Find where the given text appears and provide that cell's center as (x, y) coordinate. 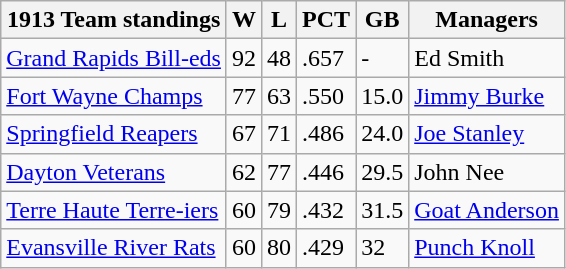
79 (280, 210)
Springfield Reapers (114, 134)
Goat Anderson (487, 210)
24.0 (382, 134)
John Nee (487, 172)
.657 (326, 58)
29.5 (382, 172)
.486 (326, 134)
Grand Rapids Bill-eds (114, 58)
1913 Team standings (114, 20)
Fort Wayne Champs (114, 96)
15.0 (382, 96)
PCT (326, 20)
80 (280, 248)
- (382, 58)
Managers (487, 20)
48 (280, 58)
92 (244, 58)
Punch Knoll (487, 248)
Joe Stanley (487, 134)
Terre Haute Terre-iers (114, 210)
.429 (326, 248)
Ed Smith (487, 58)
W (244, 20)
67 (244, 134)
63 (280, 96)
.446 (326, 172)
.432 (326, 210)
62 (244, 172)
Dayton Veterans (114, 172)
L (280, 20)
Jimmy Burke (487, 96)
31.5 (382, 210)
Evansville River Rats (114, 248)
.550 (326, 96)
32 (382, 248)
GB (382, 20)
71 (280, 134)
